From the cell containing the given text, extract its center point as [X, Y] coordinate. 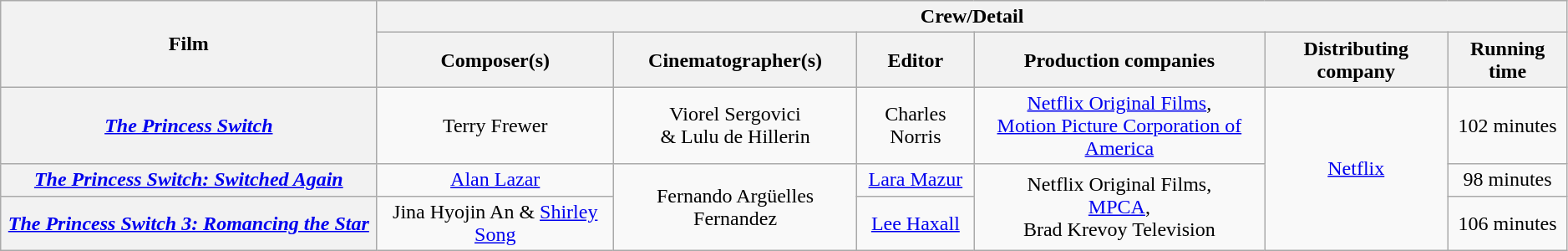
Lee Haxall [916, 223]
Netflix Original Films, Motion Picture Corporation of America [1119, 125]
Lara Mazur [916, 180]
106 minutes [1507, 223]
Crew/Detail [972, 17]
Alan Lazar [495, 180]
102 minutes [1507, 125]
Jina Hyojin An & Shirley Song [495, 223]
Film [189, 44]
Cinematographer(s) [735, 60]
Terry Frewer [495, 125]
Running time [1507, 60]
98 minutes [1507, 180]
The Princess Switch: Switched Again [189, 180]
Netflix Original Films, MPCA, Brad Krevoy Television [1119, 207]
Netflix [1357, 169]
The Princess Switch [189, 125]
Fernando Argüelles Fernandez [735, 207]
Editor [916, 60]
Charles Norris [916, 125]
Viorel Sergovici & Lulu de Hillerin [735, 125]
Distributing company [1357, 60]
Composer(s) [495, 60]
Production companies [1119, 60]
The Princess Switch 3: Romancing the Star [189, 223]
